Search for the cell housing the specified text and yield its [x, y] center coordinate. 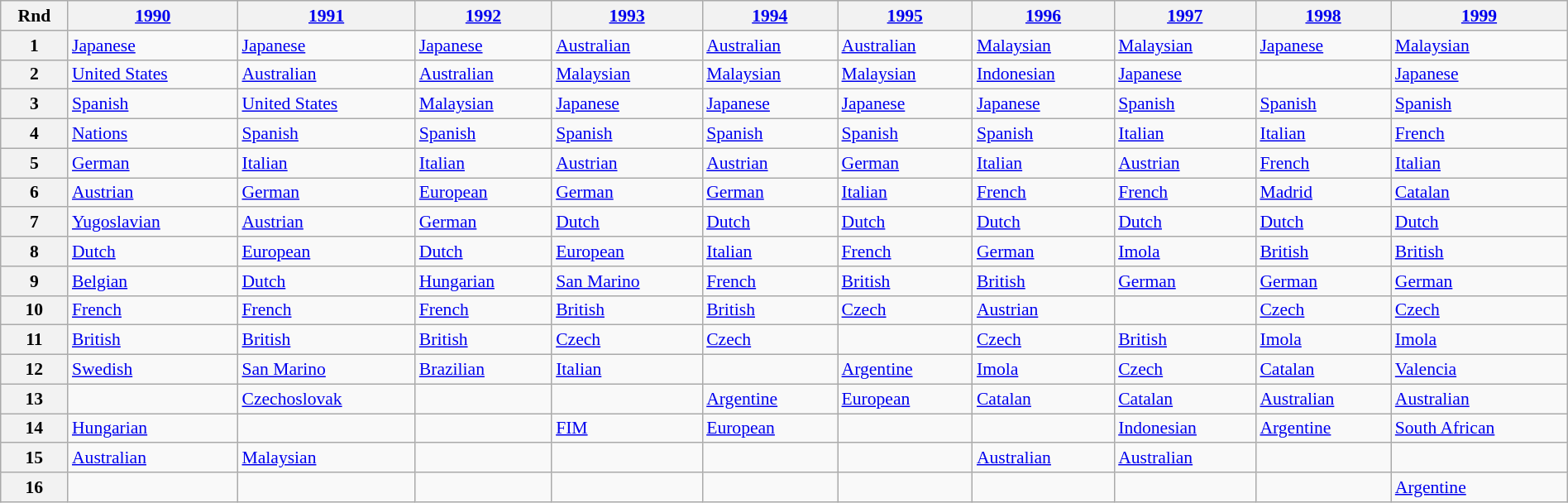
Yugoslavian [153, 223]
1997 [1184, 16]
1990 [153, 16]
Czechoslovak [326, 399]
16 [35, 487]
Madrid [1323, 193]
1992 [483, 16]
Swedish [153, 370]
1991 [326, 16]
Belgian [153, 281]
10 [35, 310]
9 [35, 281]
1999 [1479, 16]
1996 [1044, 16]
7 [35, 223]
13 [35, 399]
1994 [769, 16]
6 [35, 193]
5 [35, 163]
11 [35, 340]
1993 [627, 16]
2 [35, 74]
Rnd [35, 16]
Nations [153, 134]
South African [1479, 429]
12 [35, 370]
15 [35, 458]
1998 [1323, 16]
4 [35, 134]
Valencia [1479, 370]
14 [35, 429]
8 [35, 251]
FIM [627, 429]
3 [35, 104]
1995 [905, 16]
Brazilian [483, 370]
1 [35, 46]
